Locate the cell with the specified text and output its [X, Y] center coordinate. 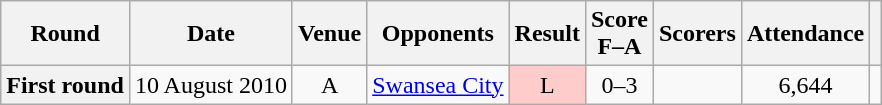
Result [547, 34]
Venue [329, 34]
0–3 [619, 85]
10 August 2010 [210, 85]
Opponents [438, 34]
A [329, 85]
ScoreF–A [619, 34]
Scorers [697, 34]
Attendance [805, 34]
6,644 [805, 85]
Date [210, 34]
First round [66, 85]
Round [66, 34]
Swansea City [438, 85]
L [547, 85]
